Provide the [X, Y] coordinate of the cell's center where the given text is located.  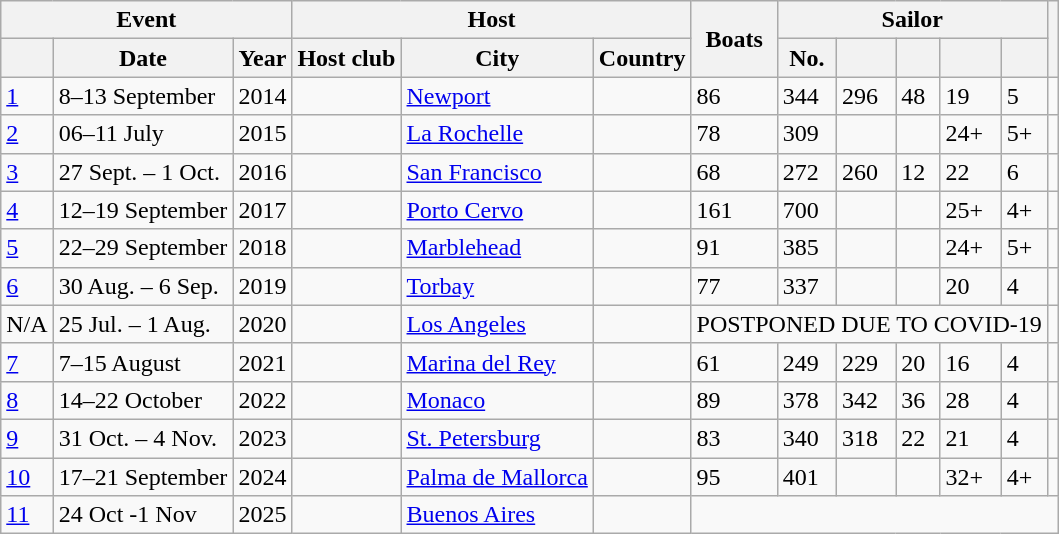
Palma de Mallorca [497, 477]
8–13 September [143, 96]
Newport [497, 96]
25+ [970, 210]
Marblehead [497, 248]
2 [27, 134]
21 [970, 438]
N/A [27, 324]
89 [734, 400]
Host [492, 20]
30 Aug. – 6 Sep. [143, 286]
16 [970, 362]
95 [734, 477]
2020 [262, 324]
78 [734, 134]
Marina del Rey [497, 362]
28 [970, 400]
06–11 July [143, 134]
31 Oct. – 4 Nov. [143, 438]
12 [918, 172]
309 [806, 134]
340 [806, 438]
19 [970, 96]
Country [642, 58]
2019 [262, 286]
12–19 September [143, 210]
17–21 September [143, 477]
10 [27, 477]
401 [806, 477]
2016 [262, 172]
296 [866, 96]
7 [27, 362]
St. Petersburg [497, 438]
36 [918, 400]
86 [734, 96]
2025 [262, 515]
91 [734, 248]
344 [806, 96]
83 [734, 438]
Los Angeles [497, 324]
Porto Cervo [497, 210]
2021 [262, 362]
Torbay [497, 286]
14–22 October [143, 400]
2023 [262, 438]
2017 [262, 210]
22–29 September [143, 248]
260 [866, 172]
San Francisco [497, 172]
2022 [262, 400]
68 [734, 172]
77 [734, 286]
Boats [734, 39]
378 [806, 400]
Year [262, 58]
Date [143, 58]
City [497, 58]
229 [866, 362]
2024 [262, 477]
25 Jul. – 1 Aug. [143, 324]
Buenos Aires [497, 515]
Host club [346, 58]
2014 [262, 96]
24 Oct -1 Nov [143, 515]
700 [806, 210]
Event [146, 20]
27 Sept. – 1 Oct. [143, 172]
La Rochelle [497, 134]
342 [866, 400]
POSTPONED DUE TO COVID-19 [869, 324]
11 [27, 515]
Sailor [912, 20]
161 [734, 210]
9 [27, 438]
48 [918, 96]
249 [806, 362]
No. [806, 58]
8 [27, 400]
318 [866, 438]
2018 [262, 248]
61 [734, 362]
385 [806, 248]
7–15 August [143, 362]
32+ [970, 477]
2015 [262, 134]
272 [806, 172]
3 [27, 172]
Monaco [497, 400]
1 [27, 96]
337 [806, 286]
